Locate the cell with the specified text and output its (X, Y) center coordinate. 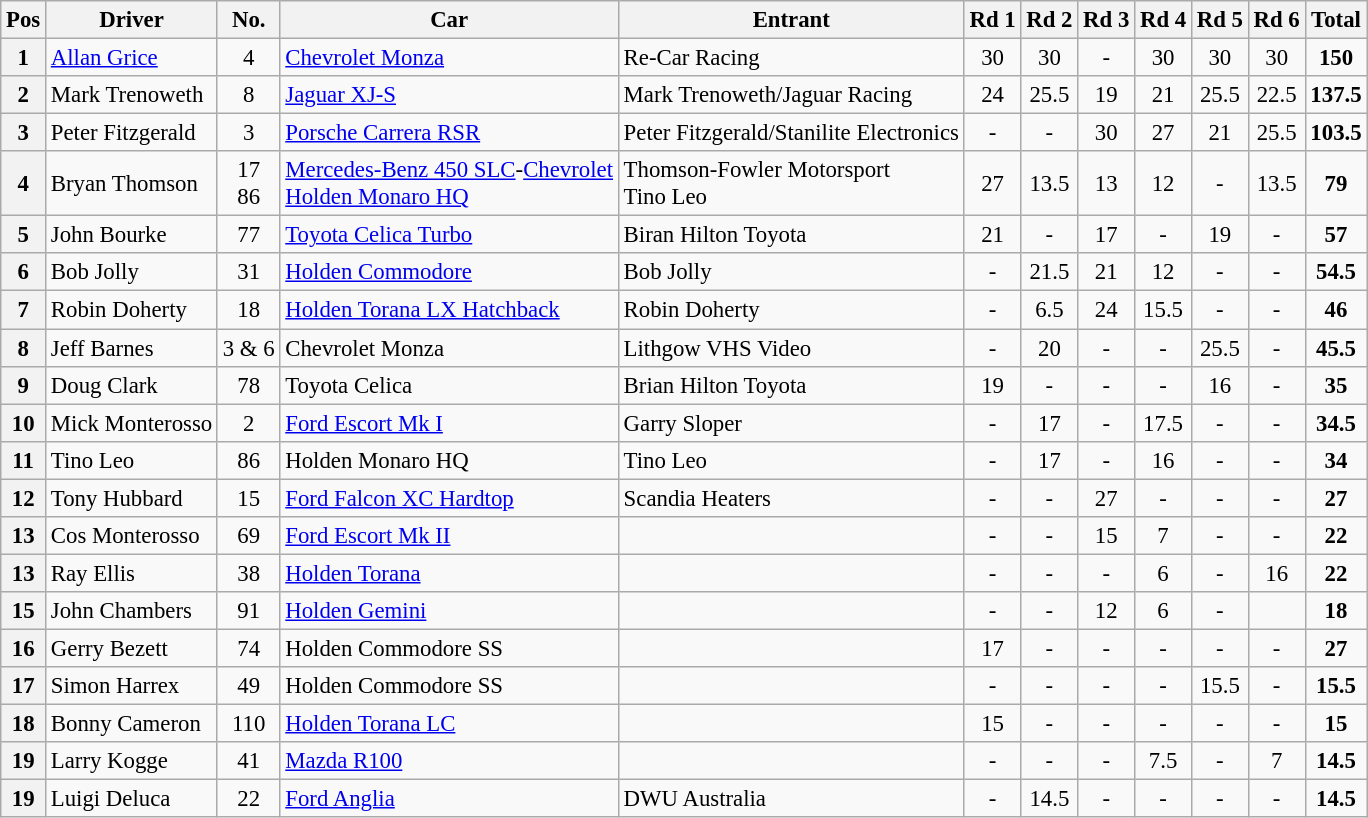
Lithgow VHS Video (791, 348)
Mazda R100 (449, 761)
Holden Torana LC (449, 724)
Gerry Bezett (132, 648)
86 (248, 460)
69 (248, 536)
Holden Monaro HQ (449, 460)
Holden Gemini (449, 611)
Total (1336, 20)
Bonny Cameron (132, 724)
54.5 (1336, 273)
35 (1336, 385)
Driver (132, 20)
Holden Commodore (449, 273)
Mark Trenoweth/Jaguar Racing (791, 95)
Scandia Heaters (791, 498)
10 (24, 423)
31 (248, 273)
49 (248, 686)
John Chambers (132, 611)
Ford Anglia (449, 799)
Toyota Celica Turbo (449, 235)
Rd 2 (1050, 20)
5 (24, 235)
Rd 3 (1106, 20)
91 (248, 611)
Mercedes-Benz 450 SLC-ChevroletHolden Monaro HQ (449, 184)
110 (248, 724)
41 (248, 761)
No. (248, 20)
20 (1050, 348)
Simon Harrex (132, 686)
Jaguar XJ-S (449, 95)
Entrant (791, 20)
Car (449, 20)
Tony Hubbard (132, 498)
150 (1336, 58)
Ford Escort Mk I (449, 423)
3 & 6 (248, 348)
Rd 5 (1220, 20)
45.5 (1336, 348)
34 (1336, 460)
Larry Kogge (132, 761)
Pos (24, 20)
Peter Fitzgerald/Stanilite Electronics (791, 133)
Mick Monterosso (132, 423)
79 (1336, 184)
Rd 4 (1164, 20)
Mark Trenoweth (132, 95)
DWU Australia (791, 799)
Thomson-Fowler MotorsportTino Leo (791, 184)
Ford Escort Mk II (449, 536)
22.5 (1276, 95)
57 (1336, 235)
Ford Falcon XC Hardtop (449, 498)
Holden Torana (449, 573)
Holden Torana LX Hatchback (449, 310)
103.5 (1336, 133)
1786 (248, 184)
Re-Car Racing (791, 58)
34.5 (1336, 423)
74 (248, 648)
7.5 (1164, 761)
46 (1336, 310)
78 (248, 385)
77 (248, 235)
11 (24, 460)
Toyota Celica (449, 385)
9 (24, 385)
Cos Monterosso (132, 536)
Jeff Barnes (132, 348)
Ray Ellis (132, 573)
38 (248, 573)
Biran Hilton Toyota (791, 235)
Luigi Deluca (132, 799)
21.5 (1050, 273)
1 (24, 58)
6.5 (1050, 310)
John Bourke (132, 235)
Rd 6 (1276, 20)
17.5 (1164, 423)
Peter Fitzgerald (132, 133)
Allan Grice (132, 58)
Doug Clark (132, 385)
Rd 1 (992, 20)
137.5 (1336, 95)
Brian Hilton Toyota (791, 385)
Garry Sloper (791, 423)
Bryan Thomson (132, 184)
Porsche Carrera RSR (449, 133)
